Search for the cell housing the specified text and yield its [X, Y] center coordinate. 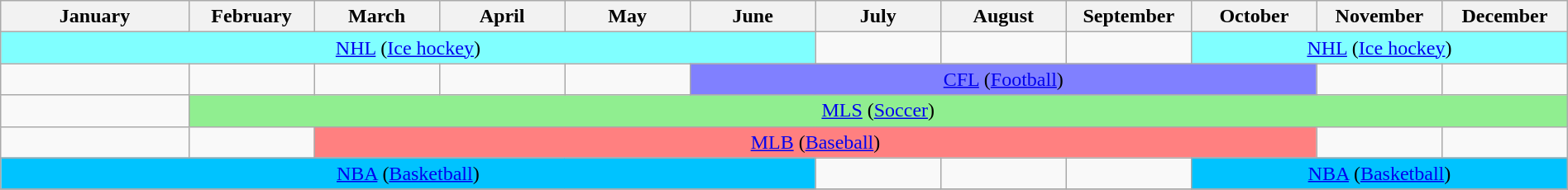
August [1004, 17]
MLB (Baseball) [815, 142]
April [502, 17]
May [628, 17]
MLS (Soccer) [878, 111]
November [1379, 17]
February [251, 17]
December [1505, 17]
January [94, 17]
July [878, 17]
September [1129, 17]
June [753, 17]
October [1255, 17]
March [377, 17]
CFL (Football) [1003, 79]
